Identify which cell holds the provided text, then report its (x, y) central coordinate. 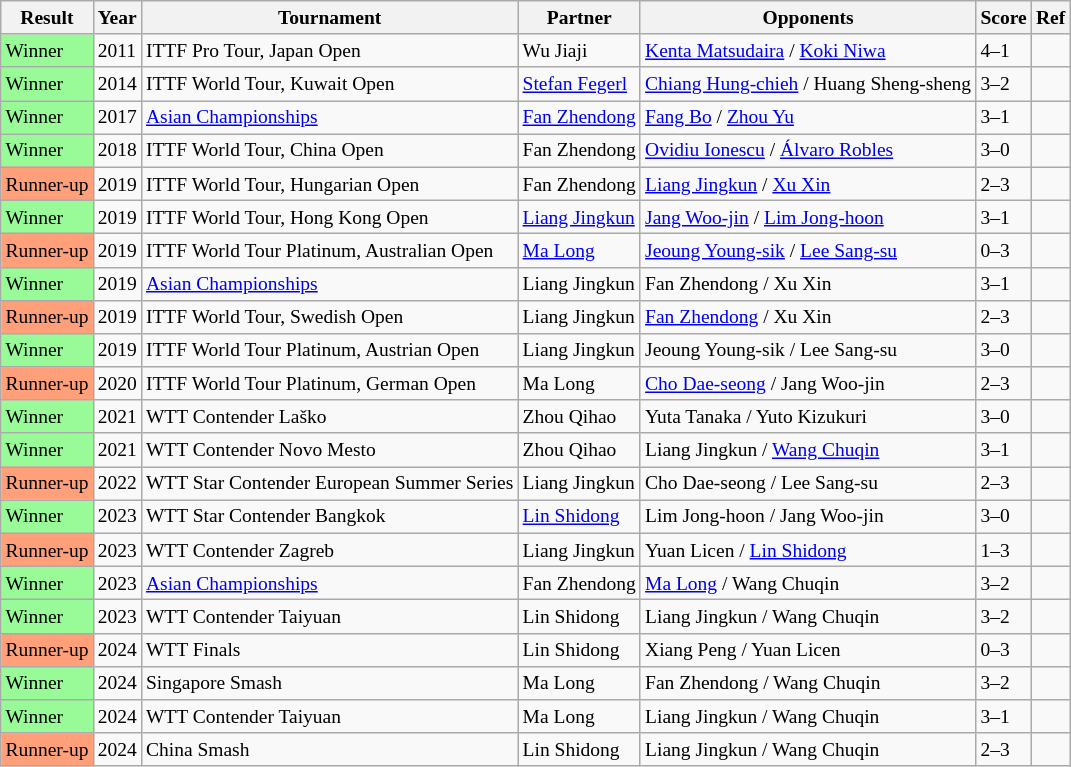
China Smash (330, 750)
Ma Long / Wang Chuqin (808, 584)
2020 (117, 384)
Yuan Licen / Lin Shidong (808, 550)
Jang Woo-jin / Lim Jong-hoon (808, 216)
Partner (579, 18)
4–1 (1004, 50)
ITTF World Tour Platinum, Australian Open (330, 250)
2022 (117, 484)
Liang Jingkun / Xu Xin (808, 184)
ITTF World Tour, Swedish Open (330, 316)
ITTF Pro Tour, Japan Open (330, 50)
Year (117, 18)
Result (47, 18)
ITTF World Tour, Hong Kong Open (330, 216)
Fang Bo / Zhou Yu (808, 118)
1–3 (1004, 550)
Opponents (808, 18)
Chiang Hung-chieh / Huang Sheng-sheng (808, 84)
Yuta Tanaka / Yuto Kizukuri (808, 416)
2018 (117, 150)
ITTF World Tour, China Open (330, 150)
WTT Finals (330, 650)
2017 (117, 118)
Xiang Peng / Yuan Licen (808, 650)
Ovidiu Ionescu / Álvaro Robles (808, 150)
Ref (1050, 18)
Tournament (330, 18)
Score (1004, 18)
ITTF World Tour, Hungarian Open (330, 184)
Stefan Fegerl (579, 84)
2011 (117, 50)
WTT Contender Novo Mesto (330, 450)
Fan Zhendong / Wang Chuqin (808, 682)
Cho Dae-seong / Lee Sang-su (808, 484)
Singapore Smash (330, 682)
2014 (117, 84)
Kenta Matsudaira / Koki Niwa (808, 50)
WTT Star Contender European Summer Series (330, 484)
Lim Jong-hoon / Jang Woo-jin (808, 516)
ITTF World Tour Platinum, Austrian Open (330, 350)
WTT Contender Laško (330, 416)
Wu Jiaji (579, 50)
ITTF World Tour, Kuwait Open (330, 84)
Cho Dae-seong / Jang Woo-jin (808, 384)
ITTF World Tour Platinum, German Open (330, 384)
WTT Star Contender Bangkok (330, 516)
WTT Contender Zagreb (330, 550)
